Identify which cell holds the provided text, then report its (x, y) central coordinate. 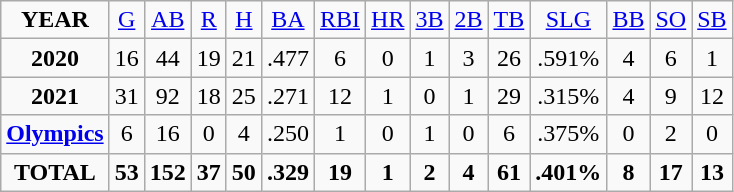
29 (509, 96)
.250 (288, 134)
TB (509, 20)
8 (628, 172)
3B (430, 20)
18 (208, 96)
13 (712, 172)
.477 (288, 58)
2020 (55, 58)
92 (168, 96)
26 (509, 58)
.271 (288, 96)
TOTAL (55, 172)
Olympics (55, 134)
53 (126, 172)
31 (126, 96)
G (126, 20)
44 (168, 58)
21 (244, 58)
YEAR (55, 20)
HR (388, 20)
.329 (288, 172)
RBI (340, 20)
25 (244, 96)
61 (509, 172)
3 (468, 58)
.315% (568, 96)
152 (168, 172)
.375% (568, 134)
17 (671, 172)
50 (244, 172)
9 (671, 96)
2B (468, 20)
R (208, 20)
.401% (568, 172)
37 (208, 172)
SB (712, 20)
AB (168, 20)
2021 (55, 96)
SLG (568, 20)
H (244, 20)
.591% (568, 58)
BA (288, 20)
SO (671, 20)
BB (628, 20)
